Capture the cell that displays the provided text and extract its (X, Y) central coordinate. 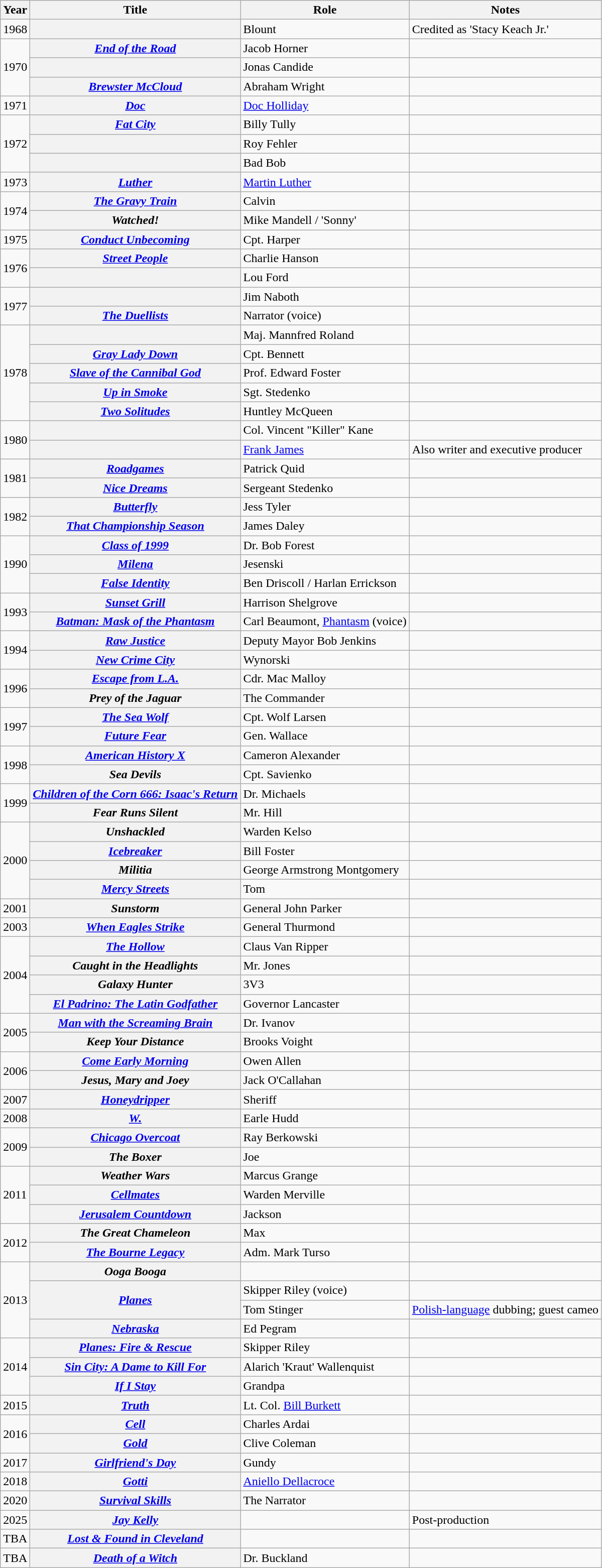
Sin City: A Dame to Kill For (136, 1367)
Prey of the Jaguar (136, 698)
Jesenski (325, 564)
Bill Foster (325, 851)
American History X (136, 755)
Polish-language dubbing; guest cameo (505, 1309)
1998 (15, 765)
2018 (15, 1482)
Sea Devils (136, 774)
Jay Kelly (136, 1520)
Death of a Witch (136, 1558)
Galaxy Hunter (136, 985)
Abraham Wright (325, 86)
Wynorski (325, 660)
Weather Wars (136, 1176)
Caught in the Headlights (136, 966)
Gen. Wallace (325, 736)
Cellmates (136, 1195)
End of the Road (136, 48)
Slave of the Cannibal God (136, 373)
Up in Smoke (136, 392)
Tom (325, 889)
Marcus Grange (325, 1176)
Dr. Buckland (325, 1558)
Sgt. Stedenko (325, 392)
1996 (15, 688)
Joe (325, 1156)
Survival Skills (136, 1501)
Escape from L.A. (136, 679)
Skipper Riley (325, 1348)
The Gravy Train (136, 201)
If I Stay (136, 1386)
Watched! (136, 220)
Jacob Horner (325, 48)
Aniello Dellacroce (325, 1482)
Jonas Candide (325, 67)
Lou Ford (325, 278)
Ooga Booga (136, 1271)
James Daley (325, 526)
The Bourne Legacy (136, 1252)
Sunstorm (136, 908)
Gotti (136, 1482)
Title (136, 10)
Year (15, 10)
2009 (15, 1147)
Fat City (136, 125)
The Narrator (325, 1501)
Alarich 'Kraut' Wallenquist (325, 1367)
Harrison Shelgrove (325, 602)
Owen Allen (325, 1061)
2013 (15, 1300)
Ed Pegram (325, 1329)
1976 (15, 268)
Adm. Mark Turso (325, 1252)
Claus Van Ripper (325, 946)
1978 (15, 373)
1974 (15, 210)
Mr. Hill (325, 812)
1971 (15, 105)
Charlie Hanson (325, 259)
Cpt. Bennett (325, 354)
Cpt. Savienko (325, 774)
New Crime City (136, 660)
1972 (15, 144)
Cpt. Wolf Larsen (325, 717)
Come Early Morning (136, 1061)
Ray Berkowski (325, 1137)
Doc Holliday (325, 105)
1977 (15, 306)
Fear Runs Silent (136, 812)
Jess Tyler (325, 507)
Mike Mandell / 'Sonny' (325, 220)
1994 (15, 650)
2004 (15, 975)
Martin Luther (325, 182)
Man with the Screaming Brain (136, 1023)
Jack O'Callahan (325, 1080)
Batman: Mask of the Phantasm (136, 622)
Sheriff (325, 1099)
The Hollow (136, 946)
Gold (136, 1443)
Raw Justice (136, 641)
1990 (15, 564)
Col. Vincent "Killer" Kane (325, 430)
Lt. Col. Bill Burkett (325, 1405)
Planes (136, 1300)
Blount (325, 29)
Gray Lady Down (136, 354)
2015 (15, 1405)
Narrator (voice) (325, 316)
1981 (15, 478)
Dr. Bob Forest (325, 545)
Frank James (325, 449)
1980 (15, 440)
2005 (15, 1032)
The Boxer (136, 1156)
Cell (136, 1424)
Jesus, Mary and Joey (136, 1080)
Also writer and executive producer (505, 449)
1970 (15, 67)
Sergeant Stedenko (325, 488)
Two Solitudes (136, 411)
1973 (15, 182)
George Armstrong Montgomery (325, 870)
1993 (15, 612)
That Championship Season (136, 526)
Icebreaker (136, 851)
Luther (136, 182)
Max (325, 1233)
1975 (15, 239)
2003 (15, 927)
Jim Naboth (325, 297)
Role (325, 10)
1997 (15, 727)
The Commander (325, 698)
Dr. Michaels (325, 793)
Notes (505, 10)
Warden Kelso (325, 831)
Ben Driscoll / Harlan Errickson (325, 583)
False Identity (136, 583)
The Great Chameleon (136, 1233)
Maj. Mannfred Roland (325, 335)
Charles Ardai (325, 1424)
Honeydripper (136, 1099)
Keep Your Distance (136, 1042)
The Sea Wolf (136, 717)
Skipper Riley (voice) (325, 1290)
Sunset Grill (136, 602)
Jackson (325, 1214)
Conduct Unbecoming (136, 239)
Roy Fehler (325, 144)
2017 (15, 1463)
Calvin (325, 201)
Milena (136, 564)
Bad Bob (325, 163)
Gundy (325, 1463)
2000 (15, 860)
Credited as 'Stacy Keach Jr.' (505, 29)
Girlfriend's Day (136, 1463)
When Eagles Strike (136, 927)
2012 (15, 1243)
2011 (15, 1195)
1968 (15, 29)
Post-production (505, 1520)
Warden Merville (325, 1195)
2007 (15, 1099)
Governor Lancaster (325, 1004)
Deputy Mayor Bob Jenkins (325, 641)
Huntley McQueen (325, 411)
Mr. Jones (325, 966)
Brooks Voight (325, 1042)
Earle Hudd (325, 1118)
1982 (15, 516)
Cpt. Harper (325, 239)
Dr. Ivanov (325, 1023)
Mercy Streets (136, 889)
W. (136, 1118)
Class of 1999 (136, 545)
Grandpa (325, 1386)
2020 (15, 1501)
Butterfly (136, 507)
Planes: Fire & Rescue (136, 1348)
Cdr. Mac Malloy (325, 679)
2001 (15, 908)
Patrick Quid (325, 468)
El Padrino: The Latin Godfather (136, 1004)
Lost & Found in Cleveland (136, 1539)
Brewster McCloud (136, 86)
Nebraska (136, 1329)
Truth (136, 1405)
2025 (15, 1520)
3V3 (325, 985)
Clive Coleman (325, 1443)
Doc (136, 105)
1999 (15, 803)
Nice Dreams (136, 488)
Street People (136, 259)
Future Fear (136, 736)
Billy Tully (325, 125)
Cameron Alexander (325, 755)
The Duellists (136, 316)
Chicago Overcoat (136, 1137)
Roadgames (136, 468)
Children of the Corn 666: Isaac's Return (136, 793)
Jerusalem Countdown (136, 1214)
2008 (15, 1118)
General John Parker (325, 908)
Tom Stinger (325, 1309)
Carl Beaumont, Phantasm (voice) (325, 622)
Unshackled (136, 831)
2014 (15, 1367)
General Thurmond (325, 927)
2016 (15, 1433)
2006 (15, 1070)
Militia (136, 870)
Prof. Edward Foster (325, 373)
